Output the (x, y) coordinate of the center of the cell containing the given text.  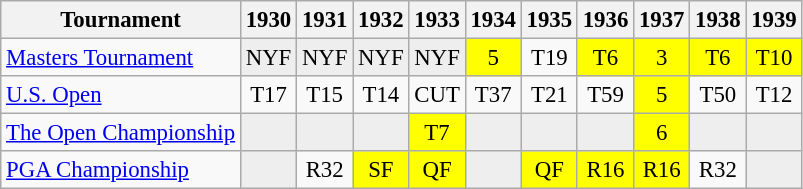
T7 (437, 133)
SF (381, 170)
1934 (493, 20)
1935 (549, 20)
T21 (549, 95)
1931 (325, 20)
T15 (325, 95)
1937 (662, 20)
6 (662, 133)
1930 (268, 20)
T10 (774, 58)
3 (662, 58)
T19 (549, 58)
The Open Championship (121, 133)
T12 (774, 95)
T59 (605, 95)
U.S. Open (121, 95)
T17 (268, 95)
1932 (381, 20)
CUT (437, 95)
Tournament (121, 20)
1938 (718, 20)
Masters Tournament (121, 58)
T37 (493, 95)
1933 (437, 20)
PGA Championship (121, 170)
1936 (605, 20)
T14 (381, 95)
1939 (774, 20)
T50 (718, 95)
